Determine the [x, y] coordinate at the center of the cell enclosing the given text.  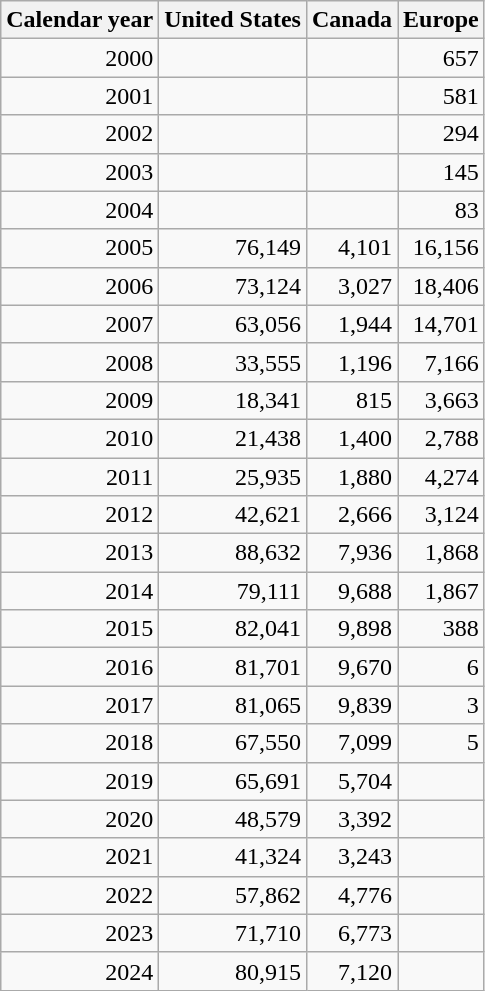
7,120 [352, 971]
815 [352, 400]
2024 [80, 971]
2000 [80, 58]
Calendar year [80, 20]
18,406 [442, 286]
88,632 [233, 553]
9,688 [352, 591]
1,400 [352, 438]
41,324 [233, 857]
3,392 [352, 819]
2006 [80, 286]
2011 [80, 477]
5,704 [352, 781]
1,868 [442, 553]
2008 [80, 362]
2003 [80, 172]
25,935 [233, 477]
2002 [80, 134]
2017 [80, 705]
3,243 [352, 857]
18,341 [233, 400]
82,041 [233, 629]
2022 [80, 895]
2015 [80, 629]
Canada [352, 20]
2010 [80, 438]
73,124 [233, 286]
2021 [80, 857]
4,776 [352, 895]
2020 [80, 819]
2016 [80, 667]
4,274 [442, 477]
2004 [80, 210]
3,027 [352, 286]
657 [442, 58]
76,149 [233, 248]
6 [442, 667]
79,111 [233, 591]
7,099 [352, 743]
3,124 [442, 515]
16,156 [442, 248]
9,670 [352, 667]
1,867 [442, 591]
21,438 [233, 438]
145 [442, 172]
4,101 [352, 248]
2018 [80, 743]
71,710 [233, 933]
United States [233, 20]
2019 [80, 781]
81,065 [233, 705]
2013 [80, 553]
48,579 [233, 819]
7,936 [352, 553]
2014 [80, 591]
83 [442, 210]
3,663 [442, 400]
2001 [80, 96]
294 [442, 134]
57,862 [233, 895]
5 [442, 743]
63,056 [233, 324]
2009 [80, 400]
42,621 [233, 515]
2,666 [352, 515]
2005 [80, 248]
81,701 [233, 667]
9,839 [352, 705]
1,196 [352, 362]
2007 [80, 324]
9,898 [352, 629]
3 [442, 705]
Europe [442, 20]
388 [442, 629]
33,555 [233, 362]
2023 [80, 933]
80,915 [233, 971]
1,880 [352, 477]
65,691 [233, 781]
581 [442, 96]
14,701 [442, 324]
6,773 [352, 933]
67,550 [233, 743]
2,788 [442, 438]
2012 [80, 515]
1,944 [352, 324]
7,166 [442, 362]
